Scan for the cell matching the given text and deliver its (x, y) coordinate at center. 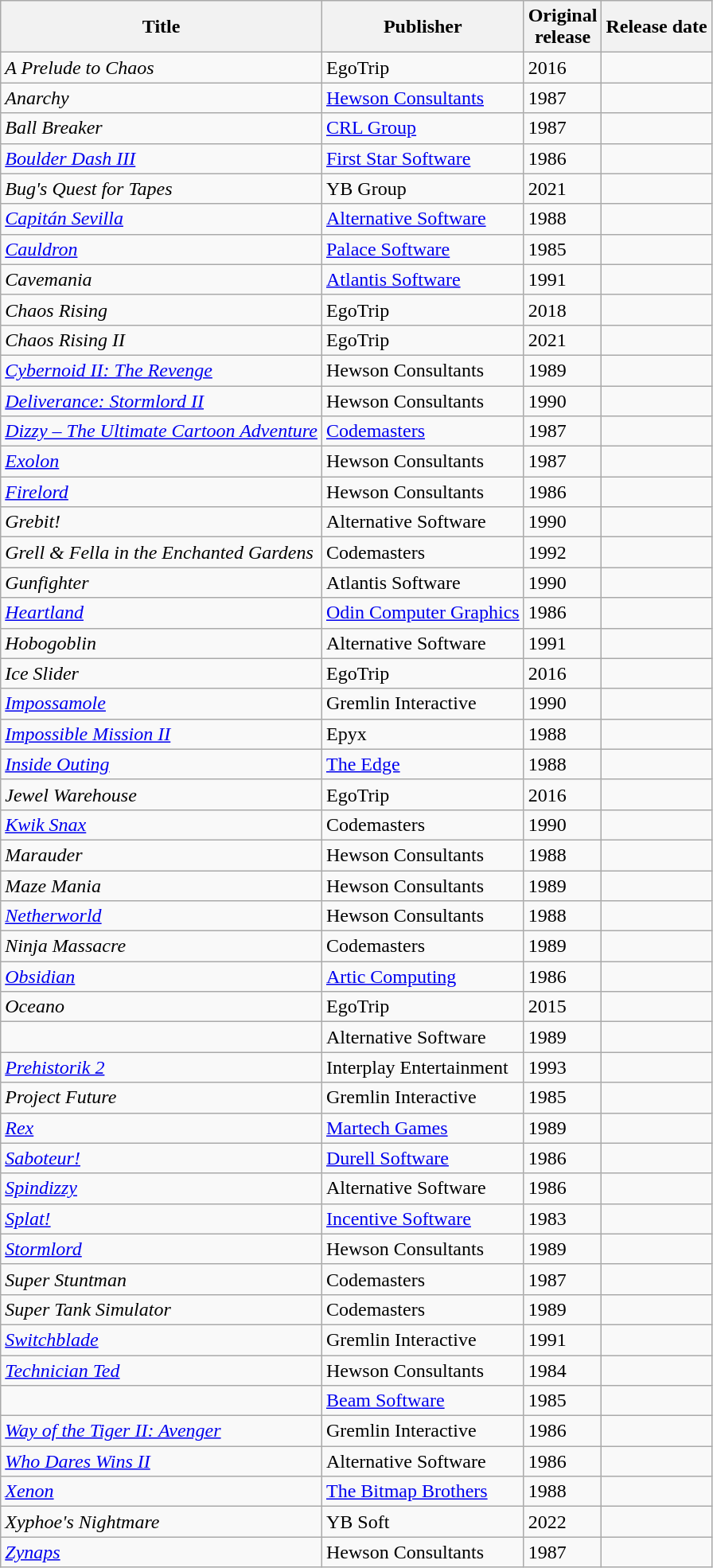
Boulder Dash III (162, 158)
Publisher (423, 27)
2015 (563, 1007)
1992 (563, 552)
The Bitmap Brothers (423, 1492)
Cavemania (162, 279)
YB Soft (423, 1522)
YB Group (423, 189)
Prehistorik 2 (162, 1067)
1983 (563, 1219)
Odin Computer Graphics (423, 613)
Kwik Snax (162, 825)
Jewel Warehouse (162, 794)
Who Dares Wins II (162, 1461)
Durell Software (423, 1158)
Gunfighter (162, 583)
Rex (162, 1128)
Saboteur! (162, 1158)
1993 (563, 1067)
Xyphoe's Nightmare (162, 1522)
Xenon (162, 1492)
Hobogoblin (162, 643)
Impossamole (162, 704)
Grell & Fella in the Enchanted Gardens (162, 552)
Netherworld (162, 916)
Splat! (162, 1219)
The Edge (423, 764)
Beam Software (423, 1401)
Ninja Massacre (162, 946)
Cauldron (162, 249)
CRL Group (423, 128)
Epyx (423, 734)
Deliverance: Stormlord II (162, 400)
Chaos Rising II (162, 340)
Incentive Software (423, 1219)
Title (162, 27)
First Star Software (423, 158)
Maze Mania (162, 886)
2022 (563, 1522)
Palace Software (423, 249)
Inside Outing (162, 764)
Chaos Rising (162, 310)
Artic Computing (423, 977)
Anarchy (162, 98)
Cybernoid II: The Revenge (162, 370)
Impossible Mission II (162, 734)
Super Stuntman (162, 1279)
Project Future (162, 1098)
Oceano (162, 1007)
Capitán Sevilla (162, 219)
Ice Slider (162, 673)
2018 (563, 310)
Way of the Tiger II: Avenger (162, 1431)
Martech Games (423, 1128)
Ball Breaker (162, 128)
Technician Ted (162, 1370)
Firelord (162, 492)
Bug's Quest for Tapes (162, 189)
Grebit! (162, 522)
Zynaps (162, 1552)
A Prelude to Chaos (162, 68)
Marauder (162, 855)
Release date (657, 27)
1984 (563, 1370)
Interplay Entertainment (423, 1067)
Spindizzy (162, 1188)
Originalrelease (563, 27)
Switchblade (162, 1340)
Dizzy – The Ultimate Cartoon Adventure (162, 431)
Super Tank Simulator (162, 1309)
Obsidian (162, 977)
Exolon (162, 462)
Stormlord (162, 1249)
Heartland (162, 613)
